Return [X, Y] of the center of cell containing provided text 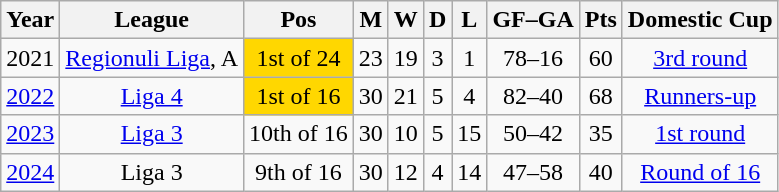
M [370, 20]
League [152, 20]
Domestic Cup [700, 20]
3rd round [700, 58]
2024 [30, 172]
35 [600, 134]
1 [470, 58]
D [437, 20]
1st of 24 [299, 58]
82–40 [533, 96]
2022 [30, 96]
1st round [700, 134]
40 [600, 172]
1st of 16 [299, 96]
W [406, 20]
78–16 [533, 58]
2021 [30, 58]
9th of 16 [299, 172]
GF–GA [533, 20]
19 [406, 58]
10 [406, 134]
68 [600, 96]
L [470, 20]
12 [406, 172]
Pts [600, 20]
Year [30, 20]
2023 [30, 134]
Runners-up [700, 96]
Pos [299, 20]
15 [470, 134]
23 [370, 58]
Round of 16 [700, 172]
3 [437, 58]
50–42 [533, 134]
Liga 4 [152, 96]
Regionuli Liga, A [152, 58]
60 [600, 58]
21 [406, 96]
10th of 16 [299, 134]
47–58 [533, 172]
14 [470, 172]
